Extract the [X, Y] coordinate from the center of the cell holding the provided text.  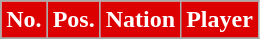
No. [24, 20]
Nation [140, 20]
Player [220, 20]
Pos. [74, 20]
